Detect which cell encompasses the target text, then output its (X, Y) center coordinate. 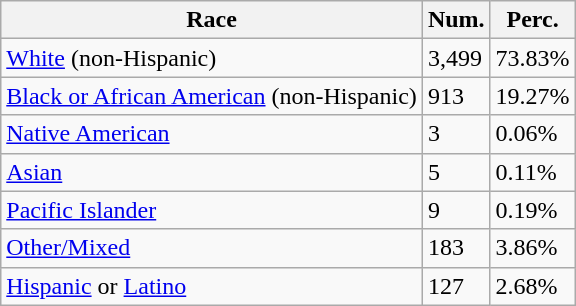
3.86% (532, 248)
0.11% (532, 172)
Native American (212, 134)
Asian (212, 172)
Black or African American (non-Hispanic) (212, 96)
913 (456, 96)
9 (456, 210)
0.06% (532, 134)
Hispanic or Latino (212, 286)
Num. (456, 20)
183 (456, 248)
0.19% (532, 210)
Other/Mixed (212, 248)
Race (212, 20)
3,499 (456, 58)
127 (456, 286)
19.27% (532, 96)
2.68% (532, 286)
Pacific Islander (212, 210)
5 (456, 172)
White (non-Hispanic) (212, 58)
73.83% (532, 58)
Perc. (532, 20)
3 (456, 134)
